Find where the given text appears and provide that cell's center as [X, Y] coordinate. 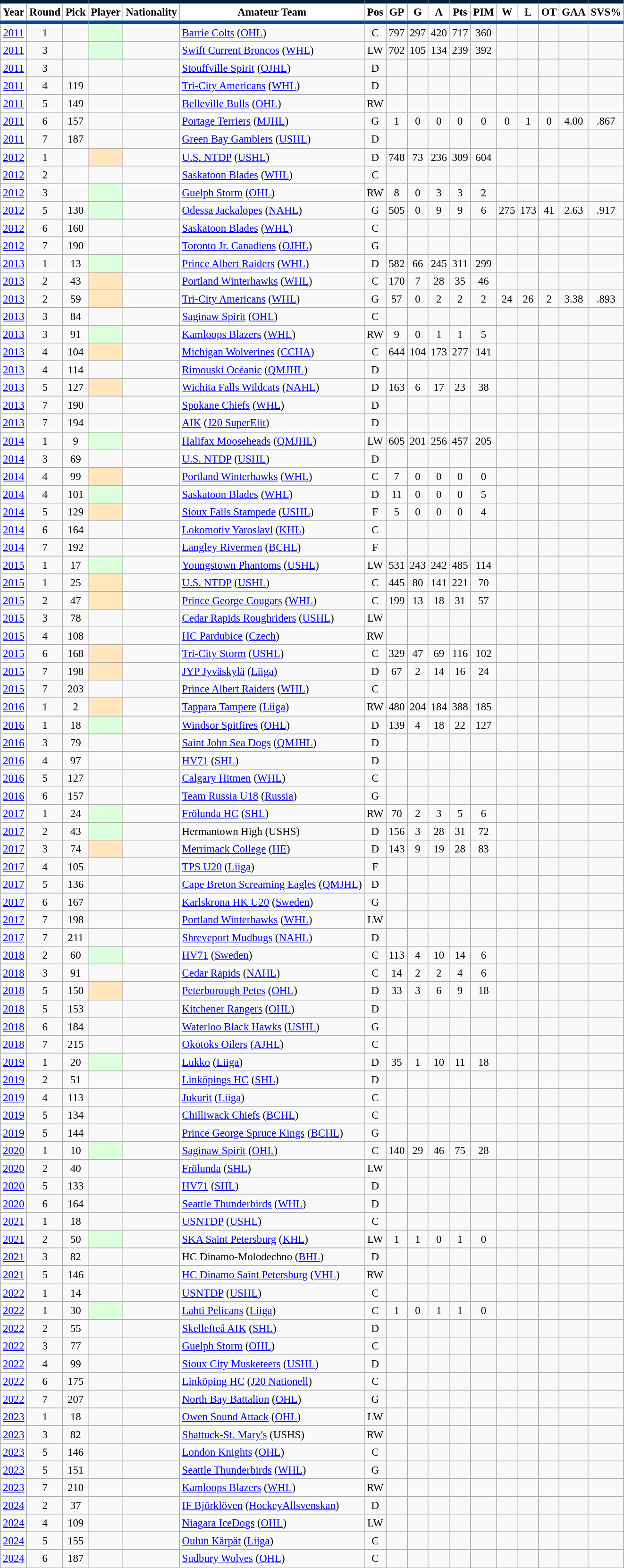
Hermantown High (USHS) [272, 831]
Sioux Falls Stampede (USHL) [272, 512]
155 [76, 1541]
73 [418, 157]
Lokomotiv Yaroslavl (KHL) [272, 530]
130 [76, 210]
163 [396, 388]
309 [460, 157]
8 [396, 193]
203 [76, 690]
Owen Sound Attack (OHL) [272, 1417]
Player [106, 12]
582 [396, 263]
TPS U20 (Liiga) [272, 867]
51 [76, 1080]
59 [76, 299]
W [507, 12]
67 [396, 672]
Amateur Team [272, 12]
Green Bay Gamblers (USHL) [272, 139]
Linköping HC (J20 Nationell) [272, 1382]
25 [76, 583]
HC Pardubice (Czech) [272, 636]
JYP Jyväskylä (Liiga) [272, 672]
Lukko (Liiga) [272, 1062]
Calgary Hitmen (WHL) [272, 778]
245 [439, 263]
Karlskrona HK U20 (Sweden) [272, 902]
Sudbury Wolves (OHL) [272, 1559]
Michigan Wolverines (CCHA) [272, 352]
210 [76, 1488]
153 [76, 1009]
40 [76, 1169]
Halifax Mooseheads (QMJHL) [272, 441]
175 [76, 1382]
388 [460, 707]
457 [460, 441]
AIK (J20 SuperElit) [272, 423]
Portage Terriers (MJHL) [272, 121]
256 [439, 441]
Cedar Rapids Roughriders (USHL) [272, 618]
IF Björklöven (HockeyAllsvenskan) [272, 1506]
Wichita Falls Wildcats (NAHL) [272, 388]
OT [549, 12]
Linköpings HC (SHL) [272, 1080]
485 [460, 565]
20 [76, 1062]
2.63 [574, 210]
192 [76, 548]
HC Dinamo Saint Petersburg (VHL) [272, 1275]
30 [76, 1310]
215 [76, 1044]
66 [418, 263]
143 [396, 849]
26 [529, 299]
Odessa Jackalopes (NAHL) [272, 210]
SKA Saint Petersburg (KHL) [272, 1239]
136 [76, 885]
Jukurit (Liiga) [272, 1097]
205 [483, 441]
644 [396, 352]
Oulun Kärpät (Liiga) [272, 1541]
Waterloo Black Hawks (USHL) [272, 1027]
170 [396, 281]
Saint John Sea Dogs (QMJHL) [272, 742]
72 [483, 831]
480 [396, 707]
Toronto Jr. Canadiens (OJHL) [272, 246]
Pos [375, 12]
83 [483, 849]
144 [76, 1133]
167 [76, 902]
Prince George Spruce Kings (BCHL) [272, 1133]
37 [76, 1506]
GP [396, 12]
Tappara Tampere (Liiga) [272, 707]
133 [76, 1186]
Tri-City Storm (USHL) [272, 654]
531 [396, 565]
140 [396, 1151]
Merrimack College (HE) [272, 849]
Lahti Pelicans (Liiga) [272, 1310]
129 [76, 512]
150 [76, 991]
84 [76, 317]
420 [439, 32]
16 [460, 672]
Frölunda HC (SHL) [272, 814]
221 [460, 583]
Langley Rivermen (BCHL) [272, 548]
Nationality [151, 12]
119 [76, 86]
168 [76, 654]
Spokane Chiefs (WHL) [272, 405]
North Bay Battalion (OHL) [272, 1399]
299 [483, 263]
156 [396, 831]
Skellefteå AIK (SHL) [272, 1328]
194 [76, 423]
160 [76, 228]
79 [76, 742]
243 [418, 565]
Stouffville Spirit (OJHL) [272, 68]
.867 [606, 121]
108 [76, 636]
Windsor Spitfires (OHL) [272, 725]
445 [396, 583]
3.38 [574, 299]
SVS% [606, 12]
311 [460, 263]
329 [396, 654]
236 [439, 157]
Kitchener Rangers (OHL) [272, 1009]
4.00 [574, 121]
185 [483, 707]
Niagara IceDogs (OHL) [272, 1523]
HV71 (Sweden) [272, 955]
GAA [574, 12]
23 [460, 388]
116 [460, 654]
19 [439, 849]
Pts [460, 12]
38 [483, 388]
Okotoks Oilers (AJHL) [272, 1044]
74 [76, 849]
Year [14, 12]
211 [76, 938]
Shattuck-St. Mary's (USHS) [272, 1434]
.917 [606, 210]
797 [396, 32]
Cedar Rapids (NAHL) [272, 973]
Belleville Bulls (OHL) [272, 104]
239 [460, 51]
242 [439, 565]
HC Dinamo-Molodechno (BHL) [272, 1257]
Cape Breton Screaming Eagles (QMJHL) [272, 885]
Rimouski Océanic (QMJHL) [272, 370]
Youngstown Phantoms (USHL) [272, 565]
207 [76, 1399]
199 [396, 601]
77 [76, 1346]
139 [396, 725]
Barrie Colts (OHL) [272, 32]
80 [418, 583]
702 [396, 51]
33 [396, 991]
275 [507, 210]
Frölunda (SHL) [272, 1169]
Peterborough Petes (OHL) [272, 991]
29 [418, 1151]
505 [396, 210]
717 [460, 32]
102 [483, 654]
London Knights (OHL) [272, 1452]
50 [76, 1239]
Swift Current Broncos (WHL) [272, 51]
Sioux City Musketeers (USHL) [272, 1364]
605 [396, 441]
Team Russia U18 (Russia) [272, 796]
PIM [483, 12]
97 [76, 760]
Chilliwack Chiefs (BCHL) [272, 1115]
60 [76, 955]
78 [76, 618]
151 [76, 1470]
360 [483, 32]
55 [76, 1328]
41 [549, 210]
748 [396, 157]
Round [45, 12]
L [529, 12]
109 [76, 1523]
201 [418, 441]
Shreveport Mudbugs (NAHL) [272, 938]
204 [418, 707]
Prince George Cougars (WHL) [272, 601]
392 [483, 51]
149 [76, 104]
75 [460, 1151]
22 [460, 725]
277 [460, 352]
A [439, 12]
297 [418, 32]
101 [76, 494]
Pick [76, 12]
.893 [606, 299]
604 [483, 157]
